For the text-containing cell, return its midpoint in (x, y) coordinate format. 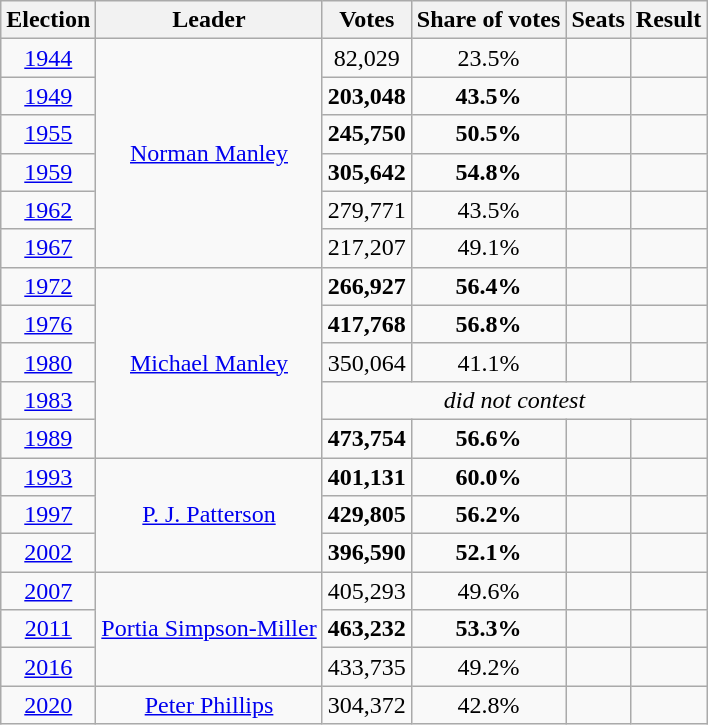
2002 (48, 553)
Seats (598, 20)
433,735 (366, 667)
473,754 (366, 438)
Peter Phillips (209, 705)
1989 (48, 438)
1980 (48, 362)
P. J. Patterson (209, 515)
2020 (48, 705)
53.3% (488, 629)
2011 (48, 629)
305,642 (366, 172)
56.8% (488, 324)
2016 (48, 667)
396,590 (366, 553)
279,771 (366, 210)
2007 (48, 591)
60.0% (488, 477)
82,029 (366, 58)
Michael Manley (209, 362)
401,131 (366, 477)
56.2% (488, 515)
Leader (209, 20)
Portia Simpson-Miller (209, 629)
405,293 (366, 591)
Election (48, 20)
Votes (366, 20)
1962 (48, 210)
49.6% (488, 591)
56.4% (488, 286)
1959 (48, 172)
245,750 (366, 134)
304,372 (366, 705)
1949 (48, 96)
1997 (48, 515)
1955 (48, 134)
417,768 (366, 324)
41.1% (488, 362)
350,064 (366, 362)
Result (668, 20)
429,805 (366, 515)
1993 (48, 477)
266,927 (366, 286)
463,232 (366, 629)
54.8% (488, 172)
217,207 (366, 248)
49.1% (488, 248)
50.5% (488, 134)
52.1% (488, 553)
49.2% (488, 667)
203,048 (366, 96)
1983 (48, 400)
did not contest (514, 400)
Norman Manley (209, 153)
1976 (48, 324)
1967 (48, 248)
1944 (48, 58)
1972 (48, 286)
Share of votes (488, 20)
42.8% (488, 705)
23.5% (488, 58)
56.6% (488, 438)
